Locate the cell with the specified text and output its (X, Y) center coordinate. 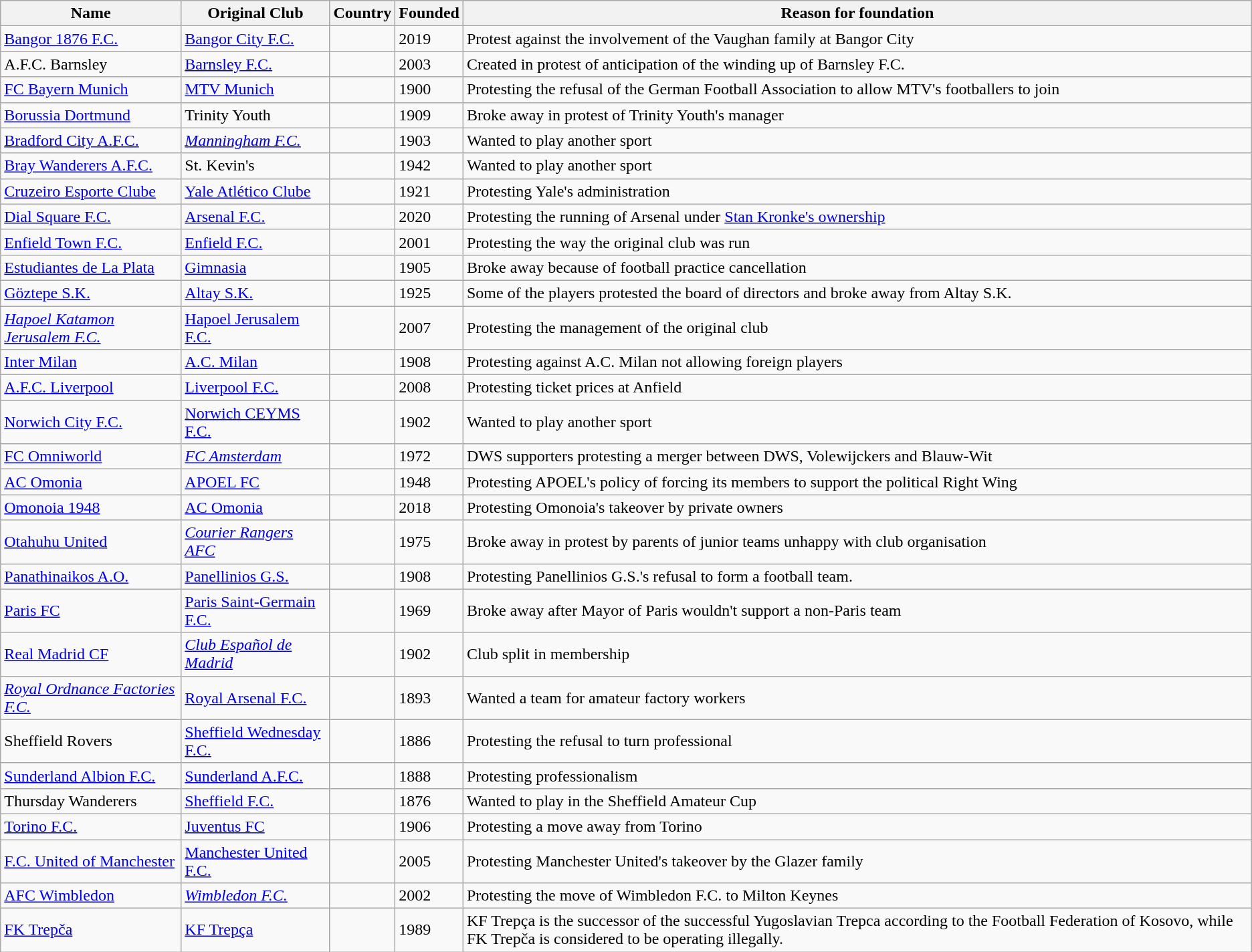
Original Club (255, 13)
1969 (429, 611)
Thursday Wanderers (91, 801)
2020 (429, 217)
Wimbledon F.C. (255, 896)
Protesting a move away from Torino (857, 826)
FC Omniworld (91, 457)
1888 (429, 776)
Hapoel Katamon Jerusalem F.C. (91, 328)
Protesting the move of Wimbledon F.C. to Milton Keynes (857, 896)
1909 (429, 115)
Protest against the involvement of the Vaughan family at Bangor City (857, 39)
Some of the players protested the board of directors and broke away from Altay S.K. (857, 293)
Protesting professionalism (857, 776)
Norwich CEYMS F.C. (255, 423)
Sheffield Rovers (91, 741)
Enfield Town F.C. (91, 242)
Protesting ticket prices at Anfield (857, 388)
Trinity Youth (255, 115)
1948 (429, 482)
Reason for foundation (857, 13)
Torino F.C. (91, 826)
Protesting APOEL's policy of forcing its members to support the political Right Wing (857, 482)
AFC Wimbledon (91, 896)
Country (362, 13)
Manchester United F.C. (255, 861)
Borussia Dortmund (91, 115)
Protesting the management of the original club (857, 328)
Club Español de Madrid (255, 654)
Bangor City F.C. (255, 39)
Göztepe S.K. (91, 293)
Protesting Yale's administration (857, 191)
Sheffield Wednesday F.C. (255, 741)
Gimnasia (255, 267)
1893 (429, 698)
Protesting the running of Arsenal under Stan Kronke's ownership (857, 217)
A.F.C. Barnsley (91, 64)
1972 (429, 457)
St. Kevin's (255, 166)
Inter Milan (91, 362)
1903 (429, 140)
Royal Ordnance Factories F.C. (91, 698)
Protesting the way the original club was run (857, 242)
1975 (429, 542)
Otahuhu United (91, 542)
1925 (429, 293)
FK Trepča (91, 931)
Omonoia 1948 (91, 507)
FC Bayern Munich (91, 90)
Club split in membership (857, 654)
Protesting Omonoia's takeover by private owners (857, 507)
1942 (429, 166)
Sunderland Albion F.C. (91, 776)
Dial Square F.C. (91, 217)
1876 (429, 801)
MTV Munich (255, 90)
Liverpool F.C. (255, 388)
Wanted a team for amateur factory workers (857, 698)
Bradford City A.F.C. (91, 140)
Wanted to play in the Sheffield Amateur Cup (857, 801)
2008 (429, 388)
A.F.C. Liverpool (91, 388)
1921 (429, 191)
Sheffield F.C. (255, 801)
Broke away in protest of Trinity Youth's manager (857, 115)
Courier Rangers AFC (255, 542)
Norwich City F.C. (91, 423)
Hapoel Jerusalem F.C. (255, 328)
1989 (429, 931)
Paris FC (91, 611)
Royal Arsenal F.C. (255, 698)
FC Amsterdam (255, 457)
DWS supporters protesting a merger between DWS, Volewijckers and Blauw-Wit (857, 457)
Broke away in protest by parents of junior teams unhappy with club organisation (857, 542)
Protesting Manchester United's takeover by the Glazer family (857, 861)
Created in protest of anticipation of the winding up of Barnsley F.C. (857, 64)
2003 (429, 64)
1905 (429, 267)
Founded (429, 13)
1906 (429, 826)
1900 (429, 90)
Arsenal F.C. (255, 217)
KF Trepça (255, 931)
Manningham F.C. (255, 140)
Sunderland A.F.C. (255, 776)
2005 (429, 861)
Name (91, 13)
Estudiantes de La Plata (91, 267)
Protesting Panellinios G.S.'s refusal to form a football team. (857, 576)
Bray Wanderers A.F.C. (91, 166)
APOEL FC (255, 482)
Bangor 1876 F.C. (91, 39)
Panellinios G.S. (255, 576)
A.C. Milan (255, 362)
F.C. United of Manchester (91, 861)
Protesting the refusal of the German Football Association to allow MTV's footballers to join (857, 90)
2018 (429, 507)
Protesting the refusal to turn professional (857, 741)
Enfield F.C. (255, 242)
Broke away after Mayor of Paris wouldn't support a non-Paris team (857, 611)
Broke away because of football practice cancellation (857, 267)
Real Madrid CF (91, 654)
2019 (429, 39)
2007 (429, 328)
Juventus FC (255, 826)
Altay S.K. (255, 293)
Cruzeiro Esporte Clube (91, 191)
Yale Atlético Clube (255, 191)
Panathinaikos A.O. (91, 576)
Paris Saint-Germain F.C. (255, 611)
2001 (429, 242)
2002 (429, 896)
1886 (429, 741)
Protesting against A.C. Milan not allowing foreign players (857, 362)
Barnsley F.C. (255, 64)
